Provide the [X, Y] coordinate of the cell's center where the given text is located.  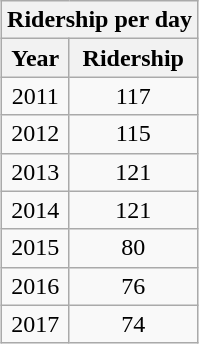
117 [134, 96]
74 [134, 324]
115 [134, 134]
76 [134, 286]
2013 [36, 172]
2017 [36, 324]
2014 [36, 210]
80 [134, 248]
Ridership [134, 58]
Ridership per day [100, 20]
2016 [36, 286]
2015 [36, 248]
Year [36, 58]
2012 [36, 134]
2011 [36, 96]
